Scan for the cell matching the given text and deliver its [x, y] coordinate at center. 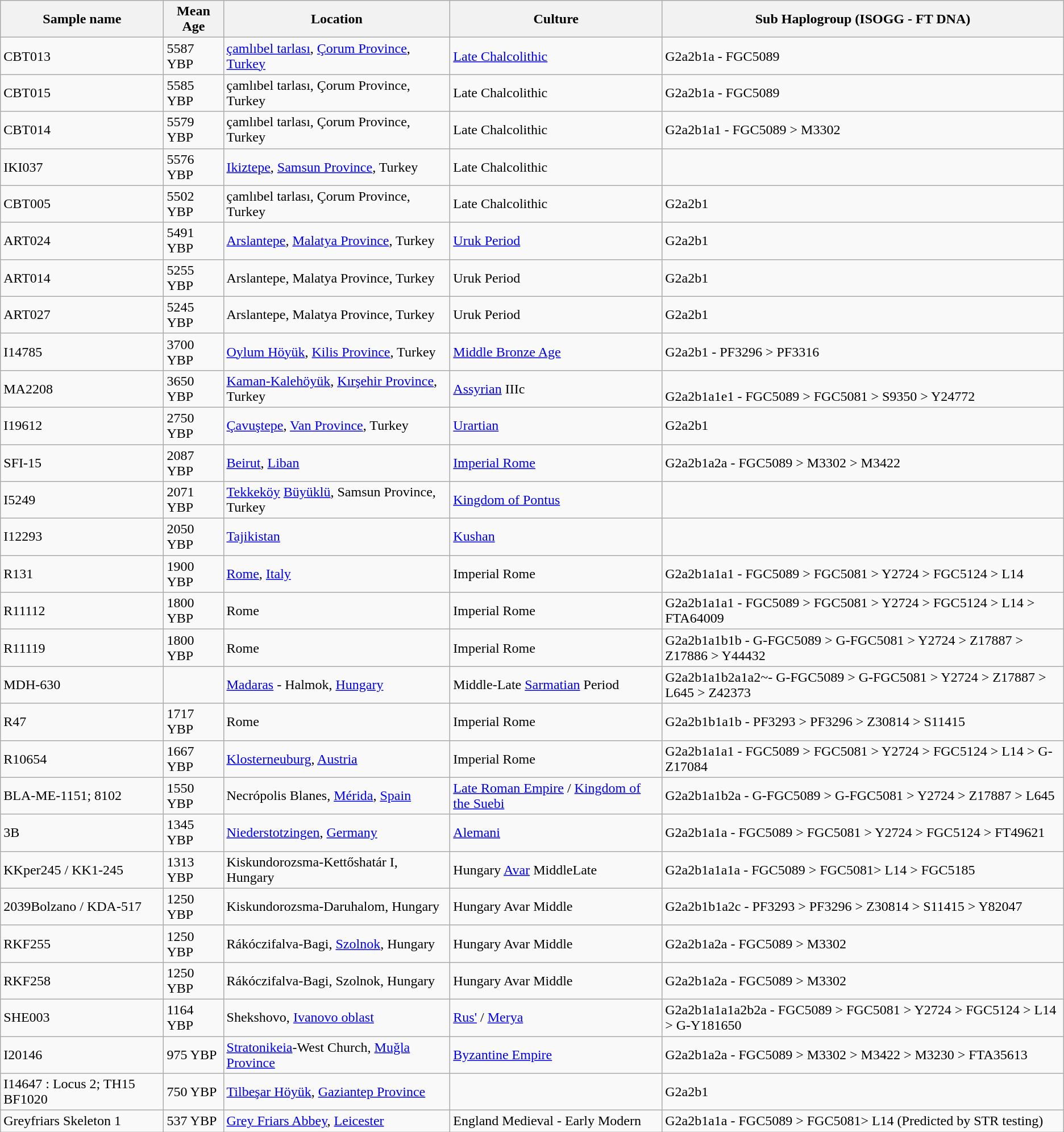
Niederstotzingen, Germany [336, 832]
R131 [82, 574]
Kiskundorozsma-Kettőshatár I, Hungary [336, 870]
750 YBP [193, 1092]
I19612 [82, 425]
MA2208 [82, 389]
Tajikistan [336, 537]
537 YBP [193, 1121]
G2a2b1a1a1a2b2a - FGC5089 > FGC5081 > Y2724 > FGC5124 > L14 > G-Y181650 [863, 1018]
Ikiztepe, Samsun Province, Turkey [336, 167]
Madaras - Halmok, Hungary [336, 685]
5491 YBP [193, 241]
MDH-630 [82, 685]
Middle-Late Sarmatian Period [556, 685]
Tekkeköy Büyüklü, Samsun Province, Turkey [336, 500]
1667 YBP [193, 758]
Necrópolis Blanes, Mérida, Spain [336, 796]
I5249 [82, 500]
Culture [556, 19]
3650 YBP [193, 389]
G2a2b1a1e1 - FGC5089 > FGC5081 > S9350 > Y24772 [863, 389]
2039Bolzano / KDA-517 [82, 906]
Sub Haplogroup (ISOGG - FT DNA) [863, 19]
Kiskundorozsma-Daruhalom, Hungary [336, 906]
Mean Age [193, 19]
Byzantine Empire [556, 1054]
ART024 [82, 241]
G2a2b1a1a1 - FGC5089 > FGC5081 > Y2724 > FGC5124 > L14 [863, 574]
Hungary Avar MiddleLate [556, 870]
1313 YBP [193, 870]
975 YBP [193, 1054]
2050 YBP [193, 537]
I20146 [82, 1054]
Assyrian IIIc [556, 389]
5587 YBP [193, 56]
CBT015 [82, 93]
2750 YBP [193, 425]
G2a2b1b1a2c - PF3293 > PF3296 > Z30814 > S11415 > Y82047 [863, 906]
5245 YBP [193, 315]
Oylum Höyük, Kilis Province, Turkey [336, 351]
G2a2b1a1a1 - FGC5089 > FGC5081 > Y2724 > FGC5124 > L14 > G-Z17084 [863, 758]
G2a2b1a1b1b - G-FGC5089 > G-FGC5081 > Y2724 > Z17887 > Z17886 > Y44432 [863, 648]
G2a2b1a1a1 - FGC5089 > FGC5081 > Y2724 > FGC5124 > L14 > FTA64009 [863, 611]
England Medieval - Early Modern [556, 1121]
Sample name [82, 19]
Alemani [556, 832]
G2a2b1b1a1b - PF3293 > PF3296 > Z30814 > S11415 [863, 722]
Stratonikeia-West Church, Muğla Province [336, 1054]
Klosterneuburg, Austria [336, 758]
R11112 [82, 611]
G2a2b1a2a - FGC5089 > M3302 > M3422 > M3230 > FTA35613 [863, 1054]
SHE003 [82, 1018]
G2a2b1a1a - FGC5089 > FGC5081 > Y2724 > FGC5124 > FT49621 [863, 832]
Shekshovo, Ivanovo oblast [336, 1018]
R11119 [82, 648]
R47 [82, 722]
RKF258 [82, 980]
Greyfriars Skeleton 1 [82, 1121]
CBT013 [82, 56]
G2a2b1a1a - FGC5089 > FGC5081> L14 (Predicted by STR testing) [863, 1121]
Çavuştepe, Van Province, Turkey [336, 425]
G2a2b1a2a - FGC5089 > M3302 > M3422 [863, 463]
1717 YBP [193, 722]
CBT005 [82, 204]
IKI037 [82, 167]
RKF255 [82, 944]
2071 YBP [193, 500]
1164 YBP [193, 1018]
5579 YBP [193, 130]
G2a2b1a1b2a - G-FGC5089 > G-FGC5081 > Y2724 > Z17887 > L645 [863, 796]
5585 YBP [193, 93]
5576 YBP [193, 167]
BLA-ME-1151; 8102 [82, 796]
CBT014 [82, 130]
I14785 [82, 351]
5255 YBP [193, 277]
5502 YBP [193, 204]
SFI-15 [82, 463]
2087 YBP [193, 463]
G2a2b1a1b2a1a2~- G-FGC5089 > G-FGC5081 > Y2724 > Z17887 > L645 > Z42373 [863, 685]
G2a2b1a1a1a - FGC5089 > FGC5081> L14 > FGC5185 [863, 870]
Tilbeşar Höyük, Gaziantep Province [336, 1092]
I14647 : Locus 2; TH15 BF1020 [82, 1092]
Kingdom of Pontus [556, 500]
Grey Friars Abbey, Leicester [336, 1121]
1345 YBP [193, 832]
KKper245 / KK1-245 [82, 870]
Middle Bronze Age [556, 351]
Rus' / Merya [556, 1018]
ART014 [82, 277]
Location [336, 19]
1550 YBP [193, 796]
Late Roman Empire / Kingdom of the Suebi [556, 796]
3700 YBP [193, 351]
Rome, Italy [336, 574]
G2a2b1a1 - FGC5089 > M3302 [863, 130]
R10654 [82, 758]
Kaman-Kalehöyük, Kırşehir Province, Turkey [336, 389]
Kushan [556, 537]
ART027 [82, 315]
G2a2b1 - PF3296 > PF3316 [863, 351]
1900 YBP [193, 574]
I12293 [82, 537]
Urartian [556, 425]
3B [82, 832]
Beirut, Liban [336, 463]
